Output the [x, y] coordinate of the center of the cell containing the given text.  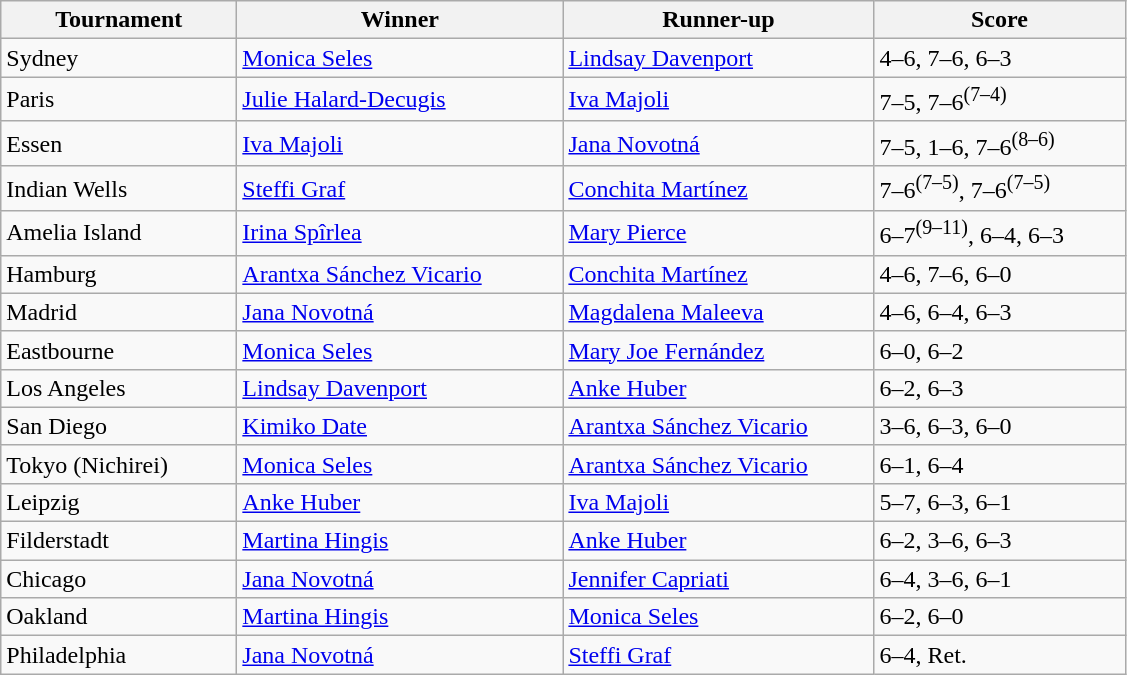
Filderstadt [119, 541]
4–6, 7–6, 6–0 [1000, 274]
6–4, 3–6, 6–1 [1000, 579]
Los Angeles [119, 388]
Eastbourne [119, 350]
6–0, 6–2 [1000, 350]
6–1, 6–4 [1000, 464]
Amelia Island [119, 234]
Jennifer Capriati [718, 579]
Runner-up [718, 20]
Score [1000, 20]
Mary Joe Fernández [718, 350]
Indian Wells [119, 188]
3–6, 6–3, 6–0 [1000, 426]
Paris [119, 100]
Oakland [119, 617]
6–7(9–11), 6–4, 6–3 [1000, 234]
Tokyo (Nichirei) [119, 464]
7–6(7–5), 7–6(7–5) [1000, 188]
Hamburg [119, 274]
7–5, 7–6(7–4) [1000, 100]
Philadelphia [119, 655]
Madrid [119, 312]
5–7, 6–3, 6–1 [1000, 502]
Julie Halard-Decugis [400, 100]
Sydney [119, 58]
4–6, 6–4, 6–3 [1000, 312]
4–6, 7–6, 6–3 [1000, 58]
Mary Pierce [718, 234]
6–4, Ret. [1000, 655]
Irina Spîrlea [400, 234]
Magdalena Maleeva [718, 312]
7–5, 1–6, 7–6(8–6) [1000, 144]
Leipzig [119, 502]
Chicago [119, 579]
6–2, 6–0 [1000, 617]
6–2, 3–6, 6–3 [1000, 541]
Tournament [119, 20]
Kimiko Date [400, 426]
Winner [400, 20]
Essen [119, 144]
San Diego [119, 426]
6–2, 6–3 [1000, 388]
